Provide the [X, Y] coordinate of the cell's center where the given text is located.  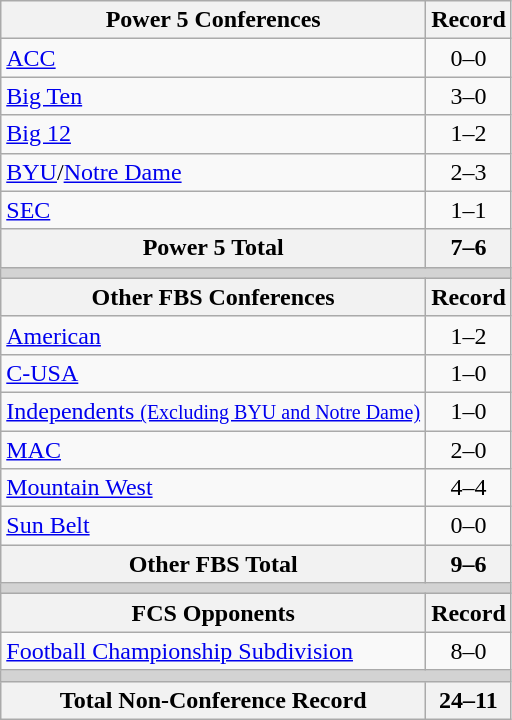
Total Non-Conference Record [214, 700]
Power 5 Total [214, 248]
3–0 [469, 96]
2–3 [469, 172]
FCS Opponents [214, 613]
ACC [214, 58]
2–0 [469, 449]
1–1 [469, 210]
7–6 [469, 248]
American [214, 335]
Power 5 Conferences [214, 20]
SEC [214, 210]
Big Ten [214, 96]
Sun Belt [214, 526]
24–11 [469, 700]
Other FBS Conferences [214, 297]
Football Championship Subdivision [214, 651]
MAC [214, 449]
Independents (Excluding BYU and Notre Dame) [214, 411]
Mountain West [214, 488]
BYU/Notre Dame [214, 172]
Other FBS Total [214, 564]
Big 12 [214, 134]
9–6 [469, 564]
C-USA [214, 373]
8–0 [469, 651]
4–4 [469, 488]
